Determine the [X, Y] coordinate at the center of the cell enclosing the given text.  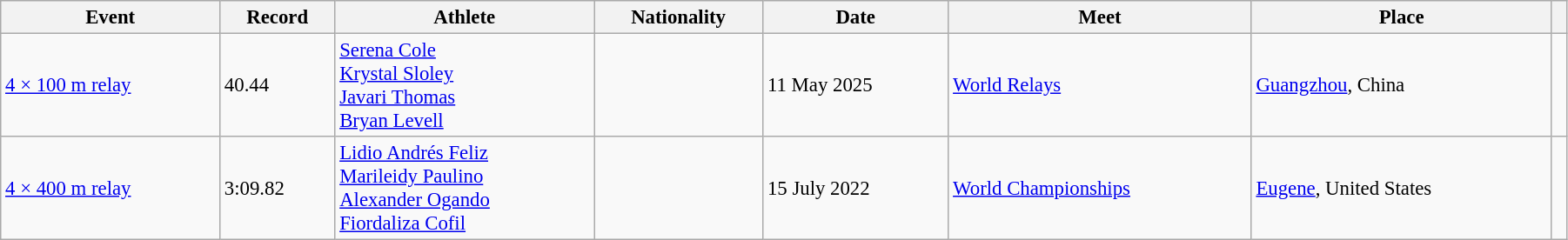
Place [1401, 17]
Event [111, 17]
Nationality [679, 17]
Serena ColeKrystal SloleyJavari ThomasBryan Levell [465, 85]
World Championships [1100, 188]
Lidio Andrés FelizMarileidy PaulinoAlexander OgandoFiordaliza Cofil [465, 188]
Record [278, 17]
Guangzhou, China [1401, 85]
15 July 2022 [856, 188]
Meet [1100, 17]
4 × 100 m relay [111, 85]
World Relays [1100, 85]
4 × 400 m relay [111, 188]
Date [856, 17]
Athlete [465, 17]
11 May 2025 [856, 85]
Eugene, United States [1401, 188]
40.44 [278, 85]
3:09.82 [278, 188]
